Extract the (X, Y) coordinate from the center of the cell holding the provided text.  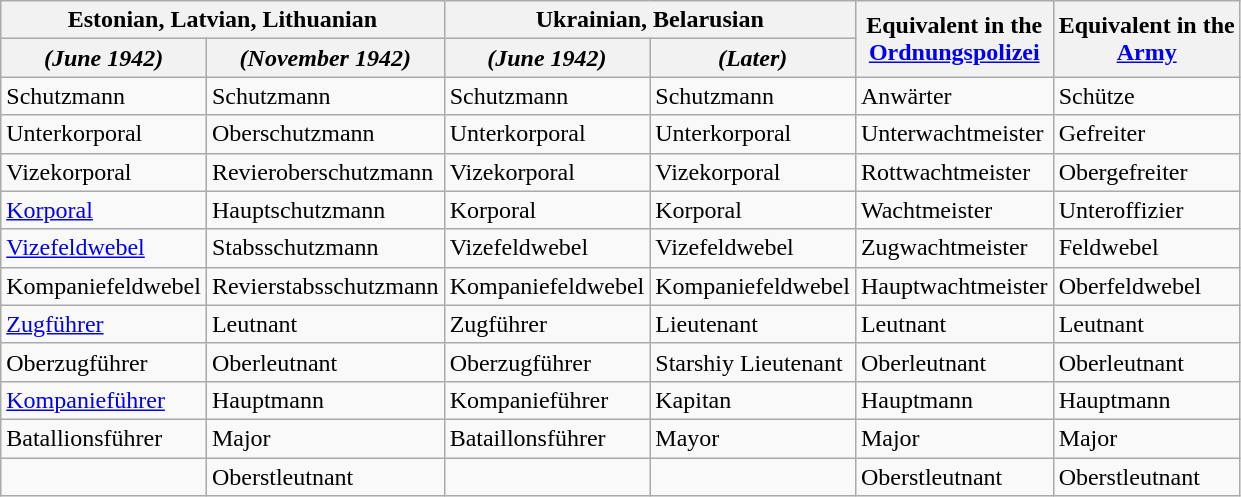
(Later) (753, 58)
Obergefreiter (1146, 172)
Feldwebel (1146, 248)
Gefreiter (1146, 134)
Hauptwachtmeister (954, 286)
Schütze (1146, 96)
Wachtmeister (954, 210)
Lieutenant (753, 324)
Rottwachtmeister (954, 172)
(November 1942) (325, 58)
Stabsschutzmann (325, 248)
Starshiy Lieutenant (753, 362)
Revierstabsschutzmann (325, 286)
Equivalent in the Army (1146, 39)
Oberschutzmann (325, 134)
Bataillonsführer (547, 438)
Unteroffizier (1146, 210)
Zugwachtmeister (954, 248)
Batallionsführer (104, 438)
Unterwachtmeister (954, 134)
Oberfeldwebel (1146, 286)
Revieroberschutzmann (325, 172)
Kapitan (753, 400)
Mayor (753, 438)
Ukrainian, Belarusian (650, 20)
Estonian, Latvian, Lithuanian (222, 20)
Equivalent in theOrdnungspolizei (954, 39)
Anwärter (954, 96)
Hauptschutzmann (325, 210)
